Extract the [x, y] coordinate from the center of the cell holding the provided text.  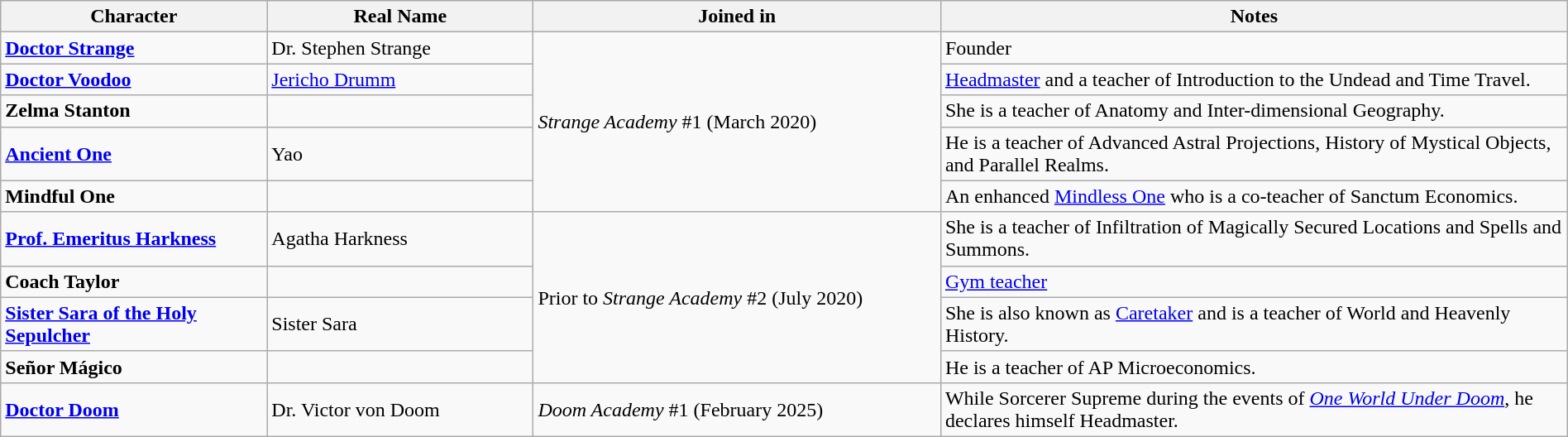
Dr. Victor von Doom [400, 409]
Character [134, 17]
Real Name [400, 17]
Founder [1254, 48]
Agatha Harkness [400, 238]
She is also known as Caretaker and is a teacher of World and Heavenly History. [1254, 324]
Sister Sara of the Holy Sepulcher [134, 324]
Señor Mágico [134, 367]
Strange Academy #1 (March 2020) [738, 122]
Joined in [738, 17]
Ancient One [134, 154]
Zelma Stanton [134, 111]
Doom Academy #1 (February 2025) [738, 409]
An enhanced Mindless One who is a co-teacher of Sanctum Economics. [1254, 196]
She is a teacher of Anatomy and Inter-dimensional Geography. [1254, 111]
Doctor Voodoo [134, 79]
Notes [1254, 17]
Coach Taylor [134, 281]
Sister Sara [400, 324]
Dr. Stephen Strange [400, 48]
Headmaster and a teacher of Introduction to the Undead and Time Travel. [1254, 79]
Prof. Emeritus Harkness [134, 238]
Doctor Doom [134, 409]
While Sorcerer Supreme during the events of One World Under Doom, he declares himself Headmaster. [1254, 409]
Jericho Drumm [400, 79]
Gym teacher [1254, 281]
Yao [400, 154]
Prior to Strange Academy #2 (July 2020) [738, 297]
Doctor Strange [134, 48]
Mindful One [134, 196]
She is a teacher of Infiltration of Magically Secured Locations and Spells and Summons. [1254, 238]
He is a teacher of Advanced Astral Projections, History of Mystical Objects, and Parallel Realms. [1254, 154]
He is a teacher of AP Microeconomics. [1254, 367]
